Return the [X, Y] coordinate for the center point of the cell that contains the specified text.  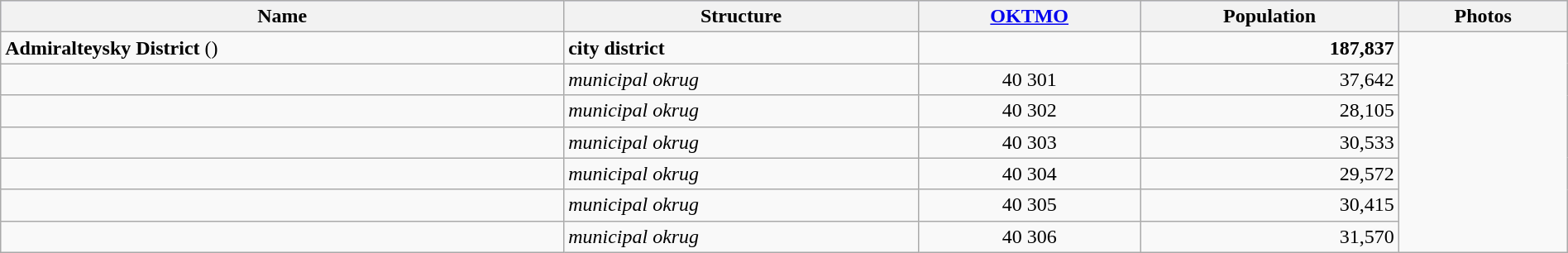
187,837 [1269, 48]
40 304 [1030, 174]
Structure [741, 17]
40 302 [1030, 111]
40 301 [1030, 79]
28,105 [1269, 111]
Photos [1483, 17]
40 305 [1030, 205]
30,533 [1269, 142]
Admiralteysky District () [283, 48]
40 303 [1030, 142]
OKTMO [1030, 17]
Name [283, 17]
37,642 [1269, 79]
city district [741, 48]
Population [1269, 17]
31,570 [1269, 236]
29,572 [1269, 174]
40 306 [1030, 236]
30,415 [1269, 205]
